For the text-containing cell, return its midpoint in (X, Y) coordinate format. 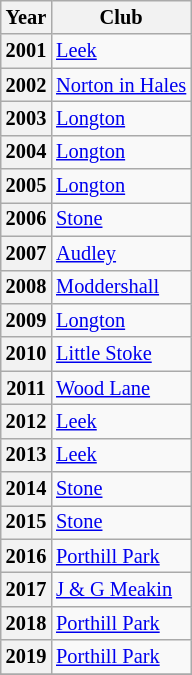
2010 (26, 354)
Wood Lane (121, 388)
2006 (26, 219)
J & G Meakin (121, 589)
2011 (26, 388)
Norton in Hales (121, 85)
2014 (26, 489)
2001 (26, 51)
2009 (26, 320)
2012 (26, 421)
2008 (26, 287)
2016 (26, 556)
Little Stoke (121, 354)
2019 (26, 657)
2005 (26, 186)
2002 (26, 85)
2017 (26, 589)
2007 (26, 253)
2015 (26, 522)
2004 (26, 152)
2018 (26, 623)
Club (121, 17)
Moddershall (121, 287)
2003 (26, 118)
Year (26, 17)
Audley (121, 253)
2013 (26, 455)
